Return [x, y] of the center of cell containing provided text 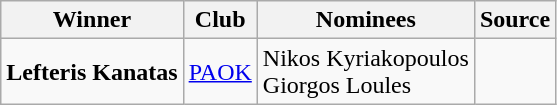
Nominees [366, 20]
PAOK [220, 72]
Source [514, 20]
Club [220, 20]
Nikos KyriakopoulosGiorgos Loules [366, 72]
Lefteris Kanatas [92, 72]
Winner [92, 20]
